Return the [x, y] coordinate for the center point of the cell that contains the specified text.  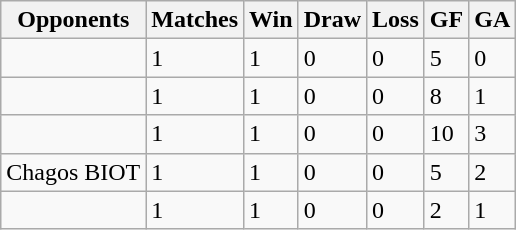
8 [446, 96]
Opponents [74, 20]
Win [272, 20]
10 [446, 134]
3 [492, 134]
Draw [332, 20]
Loss [396, 20]
GF [446, 20]
Chagos BIOT [74, 172]
GA [492, 20]
Matches [195, 20]
